For the text-containing cell, return its midpoint in [X, Y] coordinate format. 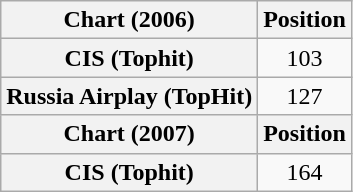
103 [305, 58]
Chart (2006) [130, 20]
Chart (2007) [130, 134]
Russia Airplay (TopHit) [130, 96]
127 [305, 96]
164 [305, 172]
